Pinpoint the cell where the given text exists, returning its [x, y] midpoint coordinate. 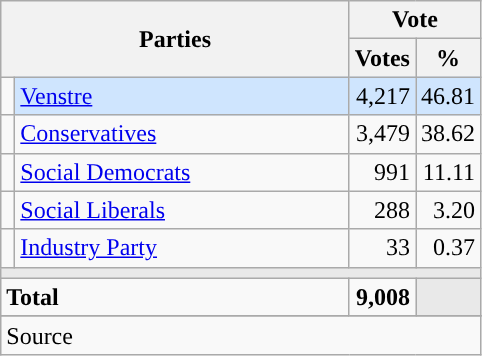
Social Democrats [182, 172]
Venstre [182, 96]
4,217 [382, 96]
Conservatives [182, 134]
Industry Party [182, 248]
9,008 [382, 297]
3,479 [382, 134]
33 [382, 248]
Social Liberals [182, 210]
38.62 [448, 134]
Source [241, 335]
3.20 [448, 210]
Vote [414, 20]
Total [176, 297]
Votes [382, 58]
991 [382, 172]
288 [382, 210]
% [448, 58]
46.81 [448, 96]
Parties [176, 39]
11.11 [448, 172]
0.37 [448, 248]
